Scan for the cell matching the given text and deliver its [x, y] coordinate at center. 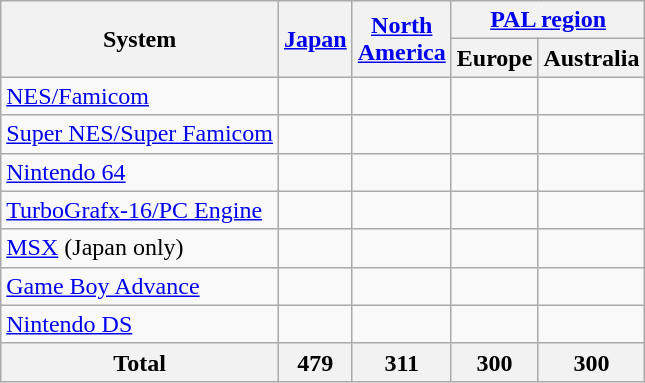
311 [402, 362]
NES/Famicom [140, 96]
Nintendo DS [140, 324]
Game Boy Advance [140, 286]
Nintendo 64 [140, 172]
Total [140, 362]
TurboGrafx-16/PC Engine [140, 210]
PAL region [548, 20]
Super NES/Super Famicom [140, 134]
North America [402, 39]
Japan [315, 39]
Australia [592, 58]
479 [315, 362]
Europe [494, 58]
MSX (Japan only) [140, 248]
System [140, 39]
